Output the (x, y) coordinate of the center of the cell containing the given text.  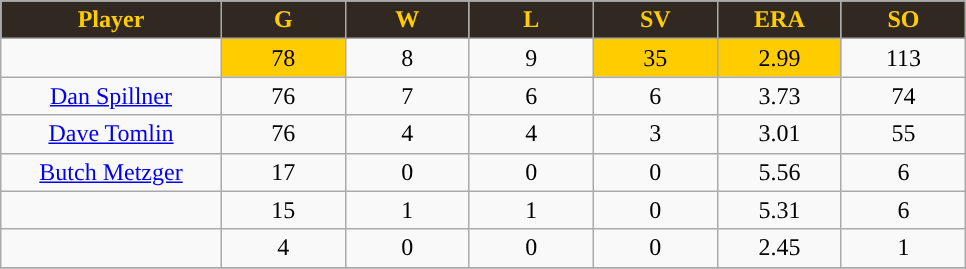
113 (903, 58)
9 (531, 58)
SV (655, 20)
3 (655, 134)
Player (111, 20)
Butch Metzger (111, 172)
W (407, 20)
74 (903, 96)
2.45 (779, 248)
5.31 (779, 210)
Dan Spillner (111, 96)
8 (407, 58)
G (283, 20)
78 (283, 58)
7 (407, 96)
Dave Tomlin (111, 134)
3.01 (779, 134)
L (531, 20)
SO (903, 20)
3.73 (779, 96)
17 (283, 172)
55 (903, 134)
5.56 (779, 172)
35 (655, 58)
ERA (779, 20)
2.99 (779, 58)
15 (283, 210)
